Identify which cell holds the provided text, then report its (x, y) central coordinate. 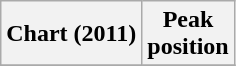
Chart (2011) (72, 34)
Peakposition (188, 34)
